Identify which cell holds the provided text, then report its [x, y] central coordinate. 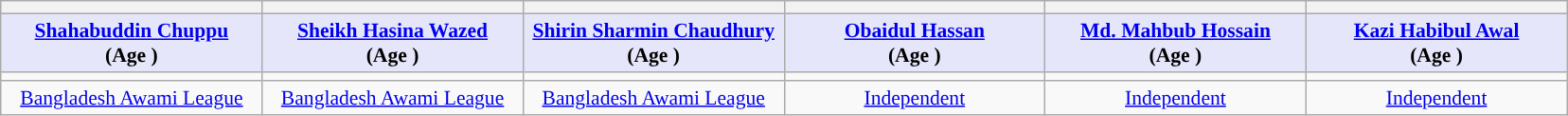
Kazi Habibul Awal(Age ) [1436, 42]
Obaidul Hassan(Age ) [915, 42]
Shirin Sharmin Chaudhury(Age ) [653, 42]
Shahabuddin Chuppu(Age ) [132, 42]
Md. Mahbub Hossain(Age ) [1176, 42]
Sheikh Hasina Wazed(Age ) [393, 42]
